Output the (x, y) coordinate of the center of the cell containing the given text.  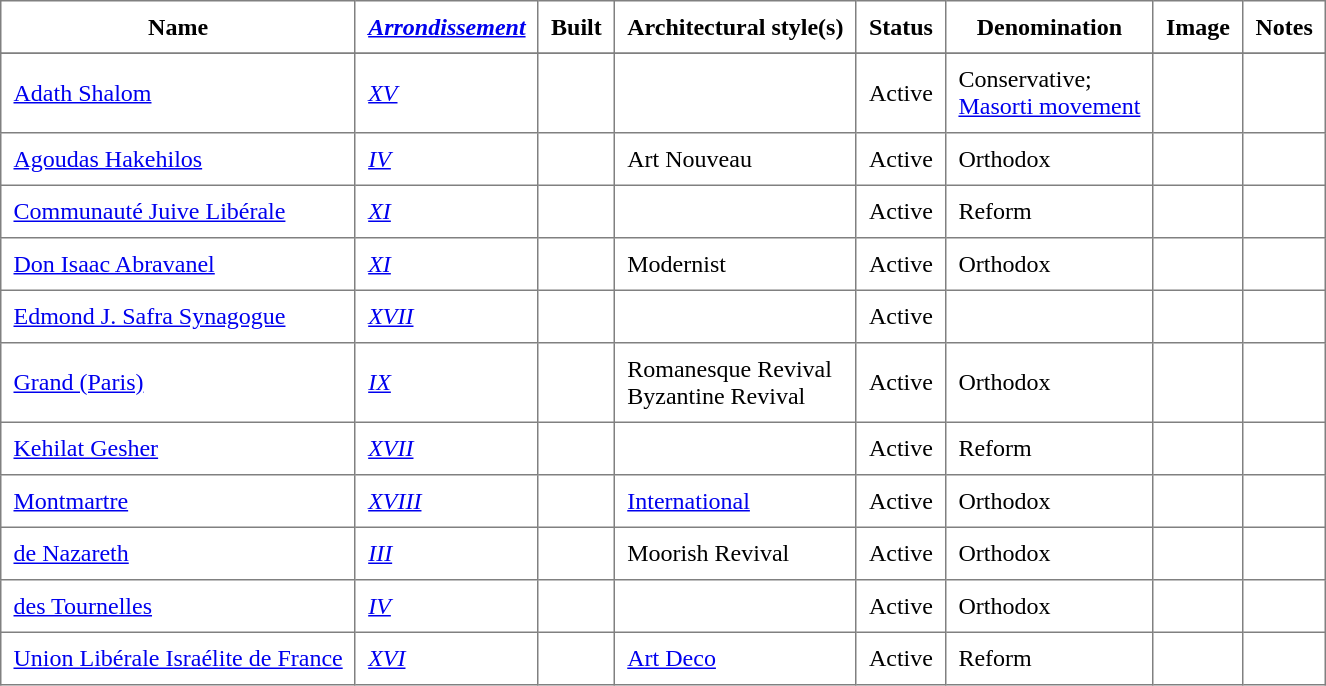
Arrondissement (446, 27)
Romanesque RevivalByzantine Revival (736, 383)
III (446, 553)
Name (178, 27)
XV (446, 93)
Moorish Revival (736, 553)
Denomination (1050, 27)
des Tournelles (178, 606)
Grand (Paris) (178, 383)
Communauté Juive Libérale (178, 211)
Agoudas Hakehilos (178, 159)
Image (1198, 27)
Edmond J. Safra Synagogue (178, 316)
Modernist (736, 264)
Don Isaac Abravanel (178, 264)
XVIII (446, 501)
XVI (446, 658)
Conservative;Masorti movement (1050, 93)
IX (446, 383)
Union Libérale Israélite de France (178, 658)
Architectural style(s) (736, 27)
Adath Shalom (178, 93)
Notes (1284, 27)
Montmartre (178, 501)
Kehilat Gesher (178, 448)
de Nazareth (178, 553)
Built (576, 27)
Status (901, 27)
International (736, 501)
Art Nouveau (736, 159)
Art Deco (736, 658)
